Capture the cell that displays the provided text and extract its (X, Y) central coordinate. 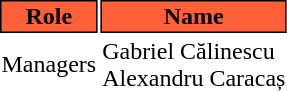
Name (194, 16)
Role (49, 16)
